Scan for the cell matching the given text and deliver its [X, Y] coordinate at center. 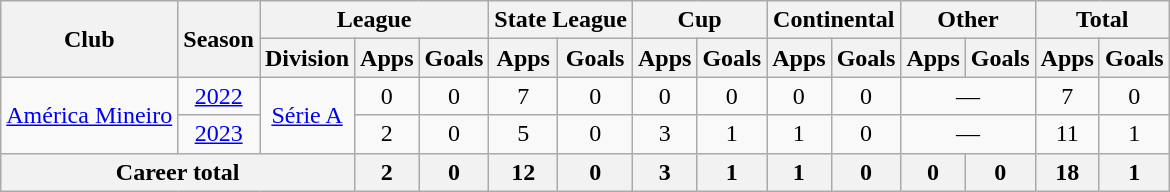
Career total [178, 172]
Club [90, 39]
Total [1102, 20]
Division [308, 58]
Other [968, 20]
State League [561, 20]
5 [524, 134]
América Mineiro [90, 115]
2023 [219, 134]
12 [524, 172]
Season [219, 39]
Série A [308, 115]
2022 [219, 96]
Cup [699, 20]
Continental [834, 20]
11 [1067, 134]
18 [1067, 172]
League [374, 20]
